Search for the cell housing the specified text and yield its [x, y] center coordinate. 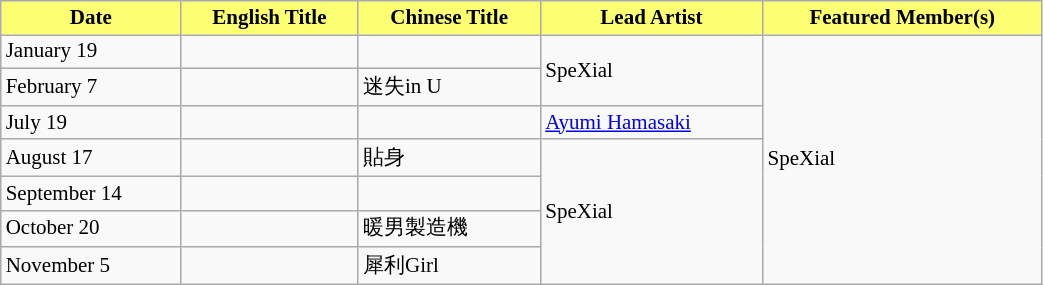
July 19 [91, 122]
English Title [270, 18]
Chinese Title [449, 18]
August 17 [91, 158]
貼身 [449, 158]
January 19 [91, 52]
暖男製造機 [449, 228]
February 7 [91, 88]
November 5 [91, 266]
Lead Artist [651, 18]
Featured Member(s) [902, 18]
September 14 [91, 193]
Date [91, 18]
October 20 [91, 228]
Ayumi Hamasaki [651, 122]
迷失in U [449, 88]
犀利Girl [449, 266]
